Detect which cell encompasses the target text, then output its (X, Y) center coordinate. 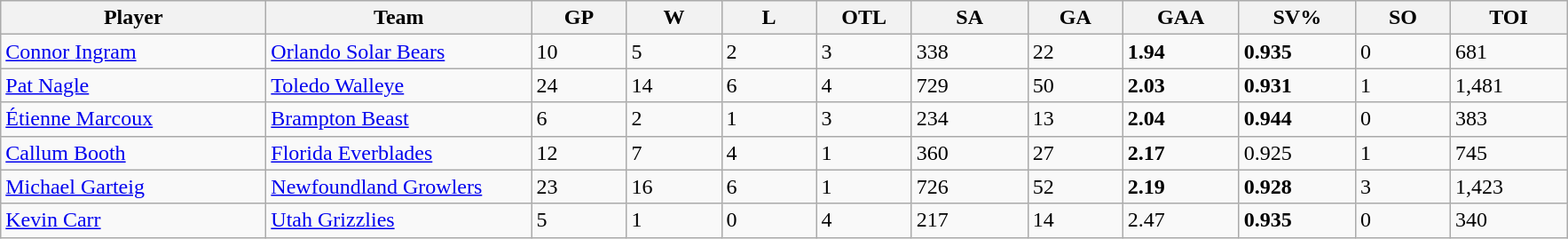
234 (969, 119)
10 (579, 52)
Callum Booth (133, 153)
Orlando Solar Bears (399, 52)
1.94 (1180, 52)
745 (1509, 153)
13 (1076, 119)
GP (579, 18)
2.19 (1180, 187)
OTL (864, 18)
12 (579, 153)
52 (1076, 187)
2.03 (1180, 85)
726 (969, 187)
Connor Ingram (133, 52)
L (768, 18)
50 (1076, 85)
217 (969, 220)
340 (1509, 220)
TOI (1509, 18)
0.944 (1297, 119)
Pat Nagle (133, 85)
27 (1076, 153)
729 (969, 85)
0.925 (1297, 153)
Newfoundland Growlers (399, 187)
16 (674, 187)
2.04 (1180, 119)
Toledo Walleye (399, 85)
Brampton Beast (399, 119)
0.928 (1297, 187)
Player (133, 18)
Michael Garteig (133, 187)
SV% (1297, 18)
Team (399, 18)
24 (579, 85)
2.47 (1180, 220)
1,481 (1509, 85)
22 (1076, 52)
GA (1076, 18)
383 (1509, 119)
GAA (1180, 18)
7 (674, 153)
W (674, 18)
23 (579, 187)
681 (1509, 52)
SA (969, 18)
1,423 (1509, 187)
338 (969, 52)
SO (1402, 18)
0.931 (1297, 85)
Kevin Carr (133, 220)
2.17 (1180, 153)
Florida Everblades (399, 153)
360 (969, 153)
Utah Grizzlies (399, 220)
Étienne Marcoux (133, 119)
